Return the [X, Y] coordinate for the center point of the cell that contains the specified text.  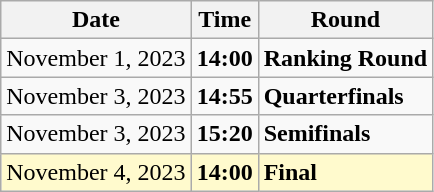
15:20 [224, 134]
Quarterfinals [345, 96]
Date [96, 20]
November 1, 2023 [96, 58]
Semifinals [345, 134]
14:55 [224, 96]
Final [345, 172]
Ranking Round [345, 58]
Time [224, 20]
November 4, 2023 [96, 172]
Round [345, 20]
